Pinpoint the cell where the given text exists, returning its (X, Y) midpoint coordinate. 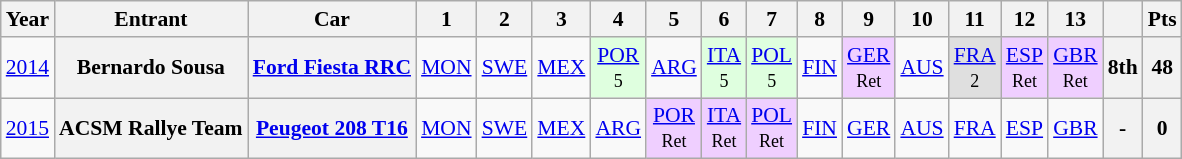
ACSM Rallye Team (151, 128)
8th (1123, 68)
POLRet (772, 128)
48 (1162, 68)
GERRet (868, 68)
FRA2 (975, 68)
3 (561, 19)
ITARet (724, 128)
Peugeot 208 T16 (332, 128)
7 (772, 19)
PORRet (674, 128)
2015 (28, 128)
ESPRet (1024, 68)
2014 (28, 68)
POR5 (618, 68)
POL5 (772, 68)
Entrant (151, 19)
Pts (1162, 19)
10 (922, 19)
ESP (1024, 128)
1 (446, 19)
GBRRet (1076, 68)
FRA (975, 128)
8 (820, 19)
6 (724, 19)
12 (1024, 19)
Bernardo Sousa (151, 68)
Car (332, 19)
0 (1162, 128)
Year (28, 19)
11 (975, 19)
9 (868, 19)
4 (618, 19)
- (1123, 128)
Ford Fiesta RRC (332, 68)
GBR (1076, 128)
5 (674, 19)
GER (868, 128)
2 (505, 19)
ITA5 (724, 68)
13 (1076, 19)
